Search for the cell housing the specified text and yield its (X, Y) center coordinate. 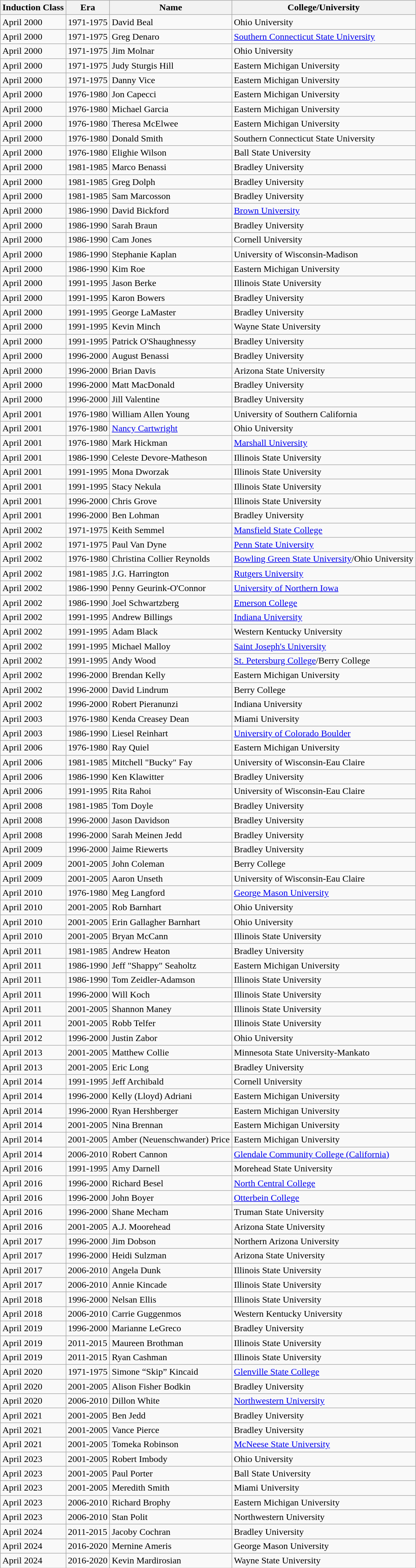
Penn State University (324, 545)
Vance Pierce (171, 1430)
Rutgers University (324, 574)
Justin Zabor (171, 1038)
Stacy Nekula (171, 487)
Kevin Mardirosian (171, 1560)
Era (88, 8)
Judy Sturgis Hill (171, 66)
April 2012 (33, 1038)
Ryan Cashman (171, 1358)
University of Southern California (324, 414)
Jon Capecci (171, 95)
Nelsan Ellis (171, 1299)
David Lindrum (171, 690)
Richard Besel (171, 1183)
Mansfield State College (324, 530)
Nina Brennan (171, 1125)
Erin Gallagher Barnhart (171, 922)
Minnesota State University-Mankato (324, 1052)
Angela Dunk (171, 1270)
St. Petersburg College/Berry College (324, 661)
Theresa McElwee (171, 124)
John Boyer (171, 1198)
Matthew Collie (171, 1052)
A.J. Moorehead (171, 1227)
Andy Wood (171, 661)
Heidi Sulzman (171, 1256)
Nancy Cartwright (171, 429)
Jaime Riewerts (171, 849)
Penny Geurink-O'Connor (171, 588)
McNeese State University (324, 1444)
Sarah Braun (171, 225)
David Beal (171, 22)
University of Northern Iowa (324, 588)
Marianne LeGreco (171, 1328)
Jeff "Shappy" Seaholtz (171, 966)
Emerson College (324, 602)
Tom Zeidler-Adamson (171, 980)
Andrew Billings (171, 617)
Paul Porter (171, 1473)
William Allen Young (171, 414)
Jason Davidson (171, 820)
Amber (Neuenschwander) Price (171, 1140)
Cam Jones (171, 240)
Tom Doyle (171, 806)
Mona Dworzak (171, 472)
Michael Malloy (171, 646)
Dillon White (171, 1401)
J.G. Harrington (171, 574)
Liesel Reinhart (171, 733)
Chris Grove (171, 501)
Rob Barnhart (171, 908)
Simone “Skip” Kincaid (171, 1372)
Meredith Smith (171, 1488)
Mitchell "Bucky" Fay (171, 762)
Richard Brophy (171, 1502)
University of Wisconsin-Madison (324, 254)
Otterbein College (324, 1198)
Kim Roe (171, 269)
Shane Mecham (171, 1212)
Rita Rahoi (171, 791)
Karon Bowers (171, 298)
Mernine Ameris (171, 1546)
Jason Berke (171, 283)
Annie Kincade (171, 1285)
Donald Smith (171, 138)
Ryan Hershberger (171, 1111)
Will Koch (171, 994)
College/University (324, 8)
George LaMaster (171, 312)
Greg Dolph (171, 182)
Carrie Guggenmos (171, 1314)
Celeste Devore-Matheson (171, 458)
Stephanie Kaplan (171, 254)
Induction Class (33, 8)
Jeff Archibald (171, 1081)
Amy Darnell (171, 1169)
Jim Dobson (171, 1241)
Tomeka Robinson (171, 1444)
Shannon Maney (171, 1009)
Glenville State College (324, 1372)
Marshall University (324, 443)
David Bickford (171, 211)
Marco Benassi (171, 167)
Kevin Minch (171, 327)
University of Colorado Boulder (324, 733)
Jill Valentine (171, 399)
Jim Molnar (171, 51)
Ben Lohman (171, 516)
Michael Garcia (171, 109)
Joel Schwartzberg (171, 602)
Robert Pieranunzi (171, 704)
Robert Imbody (171, 1459)
Jacoby Cochran (171, 1531)
Brian Davis (171, 370)
Kelly (Lloyd) Adriani (171, 1096)
Paul Van Dyne (171, 545)
Alison Fisher Bodkin (171, 1386)
Sam Marcosson (171, 196)
Elighie Wilson (171, 153)
Maureen Brothman (171, 1343)
Brown University (324, 211)
Danny Vice (171, 80)
Saint Joseph's University (324, 646)
Ken Klawitter (171, 777)
Sarah Meinen Jedd (171, 835)
Kenda Creasey Dean (171, 719)
Keith Semmel (171, 530)
Brendan Kelly (171, 675)
Stan Polit (171, 1517)
North Central College (324, 1183)
Glendale Community College (California) (324, 1154)
Name (171, 8)
Ben Jedd (171, 1415)
John Coleman (171, 864)
Aaron Unseth (171, 878)
Robb Telfer (171, 1023)
Matt MacDonald (171, 385)
Eric Long (171, 1067)
Truman State University (324, 1212)
Robert Cannon (171, 1154)
Morehead State University (324, 1169)
Greg Denaro (171, 37)
Meg Langford (171, 893)
Andrew Heaton (171, 951)
Northern Arizona University (324, 1241)
Bowling Green State University/Ohio University (324, 559)
Patrick O'Shaughnessy (171, 341)
Adam Black (171, 631)
Bryan McCann (171, 937)
August Benassi (171, 356)
Mark Hickman (171, 443)
Ray Quiel (171, 748)
Christina Collier Reynolds (171, 559)
